Capture the cell that displays the provided text and extract its (X, Y) central coordinate. 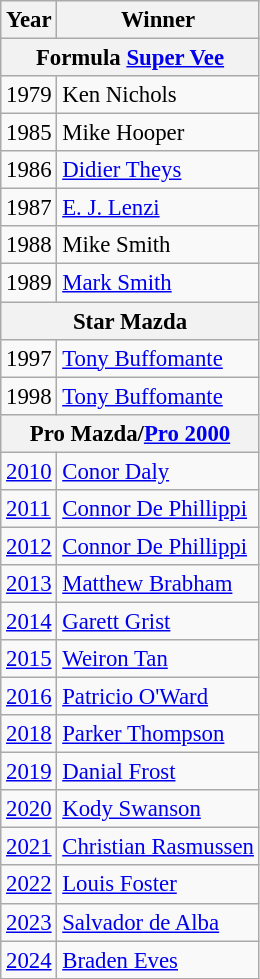
1979 (29, 95)
1987 (29, 208)
Mike Hooper (158, 133)
Matthew Brabham (158, 584)
1988 (29, 245)
Pro Mazda/Pro 2000 (130, 433)
Patricio O'Ward (158, 697)
2020 (29, 809)
1985 (29, 133)
2012 (29, 546)
Didier Theys (158, 170)
Salvador de Alba (158, 922)
2010 (29, 471)
Formula Super Vee (130, 58)
2015 (29, 659)
Conor Daly (158, 471)
Mike Smith (158, 245)
Kody Swanson (158, 809)
1989 (29, 283)
1998 (29, 396)
2024 (29, 960)
Braden Eves (158, 960)
2023 (29, 922)
Year (29, 20)
Mark Smith (158, 283)
2021 (29, 847)
Louis Foster (158, 885)
Ken Nichols (158, 95)
Garett Grist (158, 621)
Danial Frost (158, 772)
Parker Thompson (158, 734)
1986 (29, 170)
2016 (29, 697)
1997 (29, 358)
2011 (29, 509)
2019 (29, 772)
2014 (29, 621)
Christian Rasmussen (158, 847)
Weiron Tan (158, 659)
2013 (29, 584)
2018 (29, 734)
2022 (29, 885)
Winner (158, 20)
E. J. Lenzi (158, 208)
Star Mazda (130, 321)
